Pinpoint the cell where the given text exists, returning its (X, Y) midpoint coordinate. 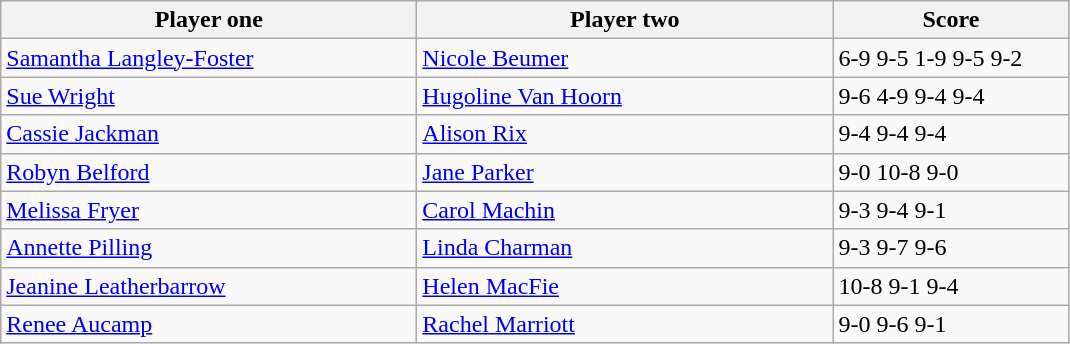
9-0 10-8 9-0 (951, 172)
Melissa Fryer (209, 210)
Jeanine Leatherbarrow (209, 286)
10-8 9-1 9-4 (951, 286)
Linda Charman (625, 248)
Cassie Jackman (209, 134)
Player one (209, 20)
9-6 4-9 9-4 9-4 (951, 96)
6-9 9-5 1-9 9-5 9-2 (951, 58)
Annette Pilling (209, 248)
Helen MacFie (625, 286)
Jane Parker (625, 172)
Robyn Belford (209, 172)
9-4 9-4 9-4 (951, 134)
Hugoline Van Hoorn (625, 96)
Carol Machin (625, 210)
9-3 9-4 9-1 (951, 210)
Player two (625, 20)
Score (951, 20)
9-3 9-7 9-6 (951, 248)
Rachel Marriott (625, 324)
9-0 9-6 9-1 (951, 324)
Nicole Beumer (625, 58)
Renee Aucamp (209, 324)
Alison Rix (625, 134)
Samantha Langley-Foster (209, 58)
Sue Wright (209, 96)
